Provide the [x, y] coordinate of the cell's center where the given text is located.  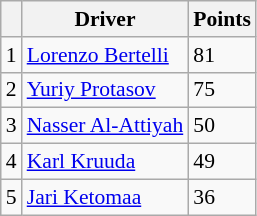
Driver [106, 19]
75 [222, 90]
81 [222, 55]
Jari Ketomaa [106, 197]
49 [222, 162]
4 [12, 162]
Karl Kruuda [106, 162]
36 [222, 197]
50 [222, 126]
5 [12, 197]
Points [222, 19]
2 [12, 90]
3 [12, 126]
Nasser Al-Attiyah [106, 126]
Yuriy Protasov [106, 90]
Lorenzo Bertelli [106, 55]
1 [12, 55]
